Determine the (x, y) coordinate at the center of the cell enclosing the given text.  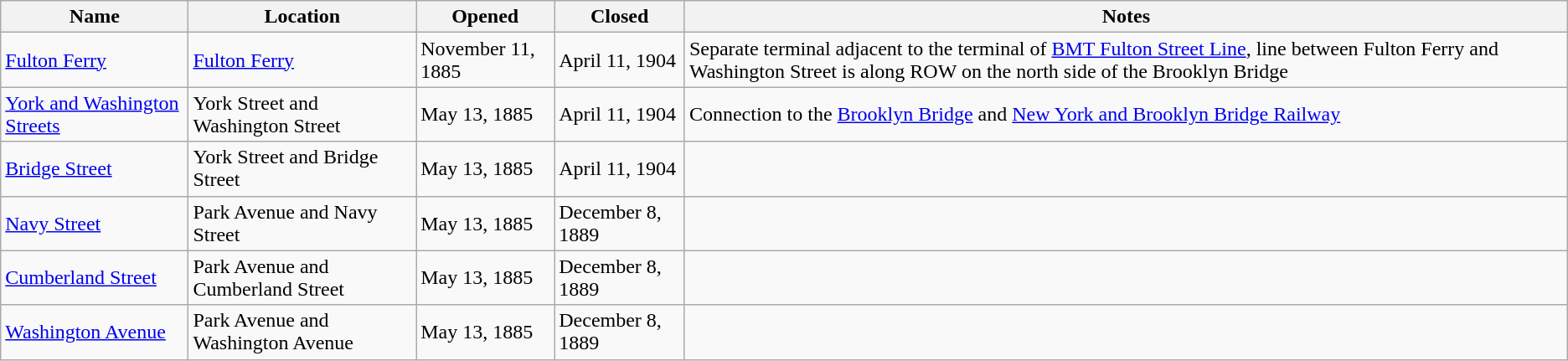
Closed (620, 17)
Opened (486, 17)
York Street and Bridge Street (302, 169)
Location (302, 17)
Connection to the Brooklyn Bridge and New York and Brooklyn Bridge Railway (1126, 114)
November 11, 1885 (486, 60)
Bridge Street (95, 169)
York Street and Washington Street (302, 114)
Notes (1126, 17)
Washington Avenue (95, 332)
York and Washington Streets (95, 114)
Park Avenue and Washington Avenue (302, 332)
Park Avenue and Navy Street (302, 223)
Park Avenue and Cumberland Street (302, 278)
Name (95, 17)
Navy Street (95, 223)
Cumberland Street (95, 278)
